Return the (X, Y) coordinate for the center point of the cell that contains the specified text.  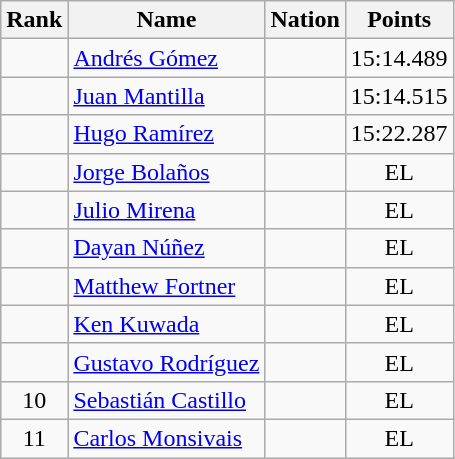
15:14.489 (399, 58)
Juan Mantilla (166, 96)
15:22.287 (399, 134)
Name (166, 20)
Andrés Gómez (166, 58)
15:14.515 (399, 96)
10 (34, 400)
Jorge Bolaños (166, 172)
Gustavo Rodríguez (166, 362)
Rank (34, 20)
Nation (305, 20)
Ken Kuwada (166, 324)
Points (399, 20)
Dayan Núñez (166, 248)
Sebastián Castillo (166, 400)
Julio Mirena (166, 210)
Carlos Monsivais (166, 438)
11 (34, 438)
Matthew Fortner (166, 286)
Hugo Ramírez (166, 134)
